Find where the given text appears and provide that cell's center as [x, y] coordinate. 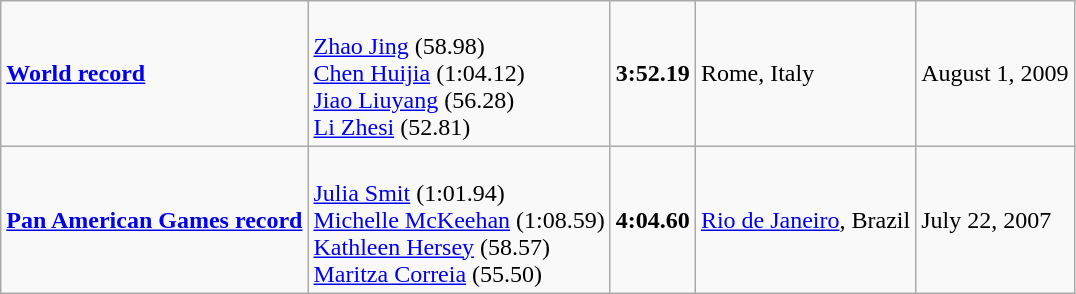
Julia Smit (1:01.94)Michelle McKeehan (1:08.59)Kathleen Hersey (58.57)Maritza Correia (55.50) [459, 220]
Rome, Italy [805, 74]
Rio de Janeiro, Brazil [805, 220]
July 22, 2007 [995, 220]
August 1, 2009 [995, 74]
3:52.19 [652, 74]
World record [154, 74]
Pan American Games record [154, 220]
Zhao Jing (58.98)Chen Huijia (1:04.12)Jiao Liuyang (56.28)Li Zhesi (52.81) [459, 74]
4:04.60 [652, 220]
